Capture the cell that displays the provided text and extract its (x, y) central coordinate. 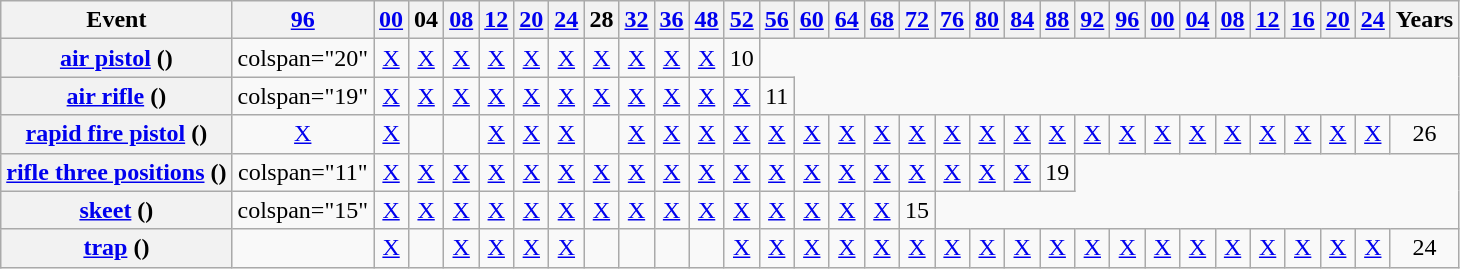
84 (1022, 20)
15 (916, 210)
80 (988, 20)
colspan="15" (303, 210)
92 (1092, 20)
68 (882, 20)
Event (116, 20)
10 (742, 58)
rapid fire pistol () (116, 134)
rifle three positions () (116, 172)
colspan="19" (303, 96)
skeet () (116, 210)
air pistol () (116, 58)
36 (672, 20)
60 (812, 20)
colspan="20" (303, 58)
colspan="11" (303, 172)
Years (1424, 20)
26 (1424, 134)
64 (846, 20)
19 (1058, 172)
trap () (116, 248)
48 (706, 20)
air rifle () (116, 96)
56 (776, 20)
16 (1302, 20)
28 (602, 20)
52 (742, 20)
11 (776, 96)
32 (636, 20)
88 (1058, 20)
76 (952, 20)
72 (916, 20)
